Identify which cell holds the provided text, then report its (x, y) central coordinate. 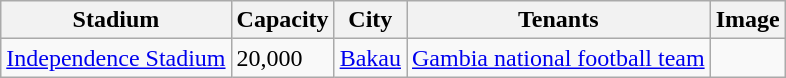
Bakau (370, 58)
Stadium (116, 20)
20,000 (282, 58)
Capacity (282, 20)
Independence Stadium (116, 58)
Gambia national football team (558, 58)
Image (748, 20)
Tenants (558, 20)
City (370, 20)
